Locate the cell with the specified text and output its [X, Y] center coordinate. 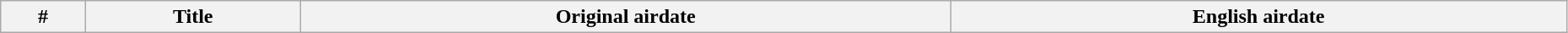
# [43, 17]
Original airdate [626, 17]
English airdate [1258, 17]
Title [192, 17]
